Extract the [x, y] coordinate from the center of the cell holding the provided text.  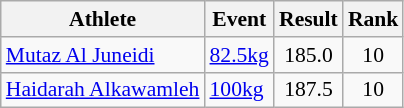
100kg [238, 90]
Rank [374, 19]
Athlete [103, 19]
82.5kg [238, 55]
Event [238, 19]
Mutaz Al Juneidi [103, 55]
Result [308, 19]
187.5 [308, 90]
Haidarah Alkawamleh [103, 90]
185.0 [308, 55]
